Scan for the cell matching the given text and deliver its (x, y) coordinate at center. 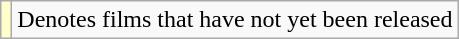
Denotes films that have not yet been released (235, 20)
